From the cell containing the given text, extract its center point as [X, Y] coordinate. 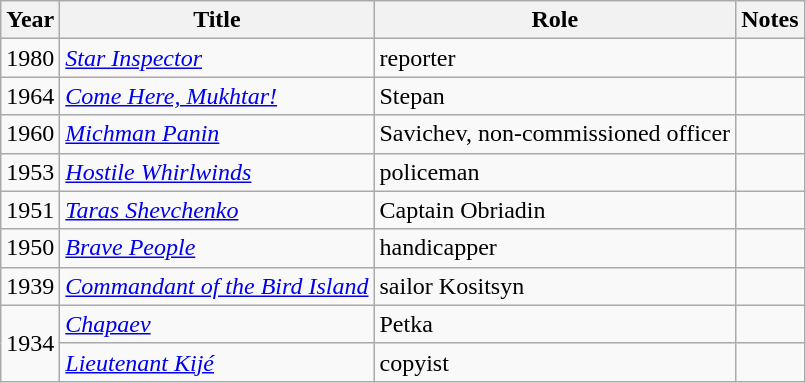
reporter [555, 58]
policeman [555, 172]
copyist [555, 362]
1953 [30, 172]
1964 [30, 96]
Role [555, 20]
Come Here, Mukhtar! [217, 96]
Petka [555, 324]
sailor Kositsyn [555, 286]
1934 [30, 343]
handicapper [555, 248]
Captain Obriadin [555, 210]
1950 [30, 248]
Lieutenant Kijé [217, 362]
1980 [30, 58]
Star Inspector [217, 58]
1939 [30, 286]
1960 [30, 134]
Chapaev [217, 324]
Michman Panin [217, 134]
1951 [30, 210]
Taras Shevchenko [217, 210]
Brave People [217, 248]
Notes [770, 20]
Stepan [555, 96]
Savichev, non-commissioned officer [555, 134]
Year [30, 20]
Commandant of the Bird Island [217, 286]
Title [217, 20]
Hostile Whirlwinds [217, 172]
